Scan for the cell matching the given text and deliver its [x, y] coordinate at center. 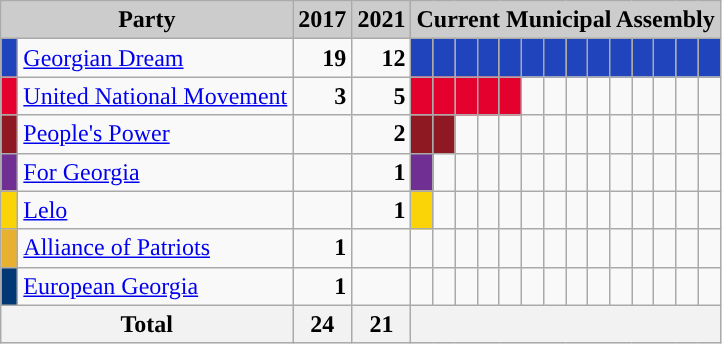
United National Movement [156, 96]
Georgian Dream [156, 58]
5 [382, 96]
2 [382, 134]
For Georgia [156, 172]
2017 [322, 20]
21 [382, 324]
2021 [382, 20]
24 [322, 324]
Alliance of Patriots [156, 248]
European Georgia [156, 286]
3 [322, 96]
Current Municipal Assembly [566, 20]
Lelo [156, 210]
People's Power [156, 134]
Party [147, 20]
Total [147, 324]
12 [382, 58]
19 [322, 58]
